Detect which cell encompasses the target text, then output its [X, Y] center coordinate. 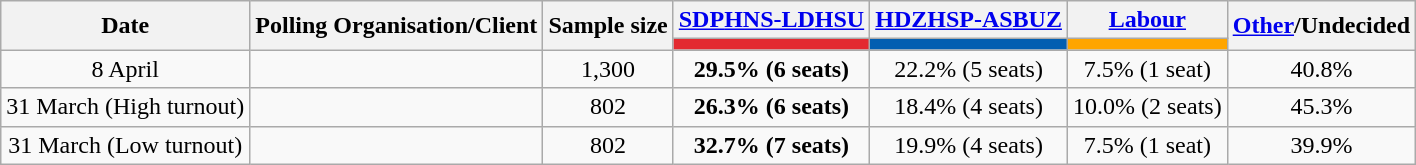
Labour [1147, 20]
32.7% (7 seats) [771, 145]
31 March (Low turnout) [126, 145]
45.3% [1321, 107]
22.2% (5 seats) [969, 69]
SDPHNS-LDHSU [771, 20]
Date [126, 26]
10.0% (2 seats) [1147, 107]
Sample size [608, 26]
39.9% [1321, 145]
Polling Organisation/Client [396, 26]
26.3% (6 seats) [771, 107]
HDZHSP-ASBUZ [969, 20]
1,300 [608, 69]
18.4% (4 seats) [969, 107]
31 March (High turnout) [126, 107]
Other/Undecided [1321, 26]
29.5% (6 seats) [771, 69]
19.9% (4 seats) [969, 145]
8 April [126, 69]
40.8% [1321, 69]
